Search for the cell housing the specified text and yield its (X, Y) center coordinate. 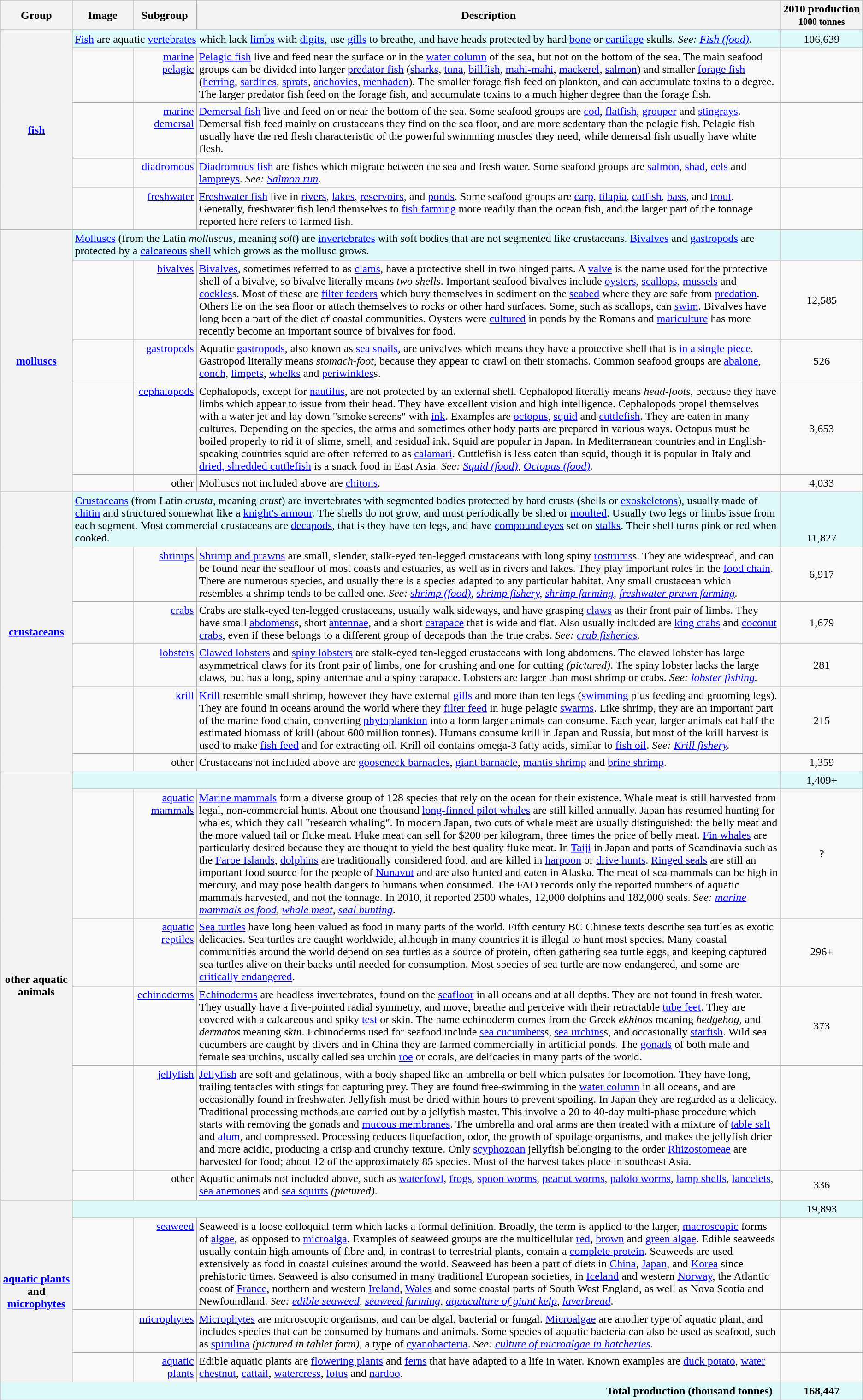
jellyfish (165, 1118)
other aquatic animals (36, 986)
crustaceans (36, 631)
molluscs (36, 361)
echinoderms (165, 1026)
fish (36, 130)
seaweed (165, 1264)
crabs (165, 623)
aquatic mammals (165, 853)
krill (165, 720)
4,033 (822, 483)
gastropods (165, 361)
? (822, 853)
shrimps (165, 574)
Total production (thousand tonnes) (391, 1391)
2010 production1000 tonnes (822, 16)
microphytes (165, 1331)
aquatic reptiles (165, 952)
Crustaceans not included above are gooseneck barnacles, giant barnacle, mantis shrimp and brine shrimp. (489, 763)
aquatic plants and microphytes (36, 1291)
281 (822, 665)
lobsters (165, 665)
Image (102, 16)
1,679 (822, 623)
1,359 (822, 763)
215 (822, 720)
aquatic plants (165, 1367)
12,585 (822, 300)
296+ (822, 952)
diadromous (165, 172)
marinepelagic (165, 76)
Description (489, 16)
19,893 (822, 1209)
Subgroup (165, 16)
6,917 (822, 574)
Diadromous fish are fishes which migrate between the sea and fresh water. Some seafood groups are salmon, shad, eels and lampreys. See: Salmon run. (489, 172)
cephalopods (165, 428)
526 (822, 361)
marinedemersal (165, 130)
106,639 (822, 39)
336 (822, 1185)
freshwater (165, 209)
3,653 (822, 428)
168,447 (822, 1391)
1,409+ (822, 780)
Molluscs not included above are chitons. (489, 483)
bivalves (165, 300)
Group (36, 16)
11,827 (822, 519)
373 (822, 1026)
